Output the [x, y] coordinate of the center of the cell containing the given text.  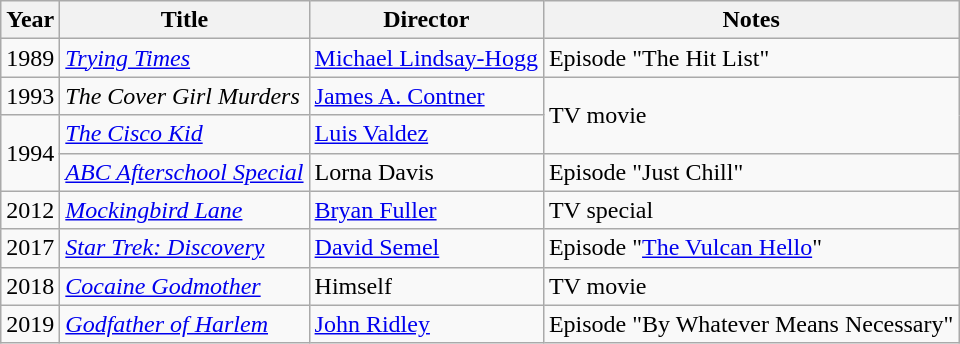
David Semel [426, 248]
The Cover Girl Murders [184, 96]
Trying Times [184, 58]
Luis Valdez [426, 134]
The Cisco Kid [184, 134]
1993 [30, 96]
Godfather of Harlem [184, 324]
2019 [30, 324]
John Ridley [426, 324]
Title [184, 20]
Bryan Fuller [426, 210]
Episode "By Whatever Means Necessary" [750, 324]
Mockingbird Lane [184, 210]
Michael Lindsay-Hogg [426, 58]
Lorna Davis [426, 172]
TV special [750, 210]
Episode "The Vulcan Hello" [750, 248]
Episode "The Hit List" [750, 58]
1994 [30, 153]
2017 [30, 248]
James A. Contner [426, 96]
2018 [30, 286]
1989 [30, 58]
Himself [426, 286]
ABC Afterschool Special [184, 172]
Director [426, 20]
Year [30, 20]
Cocaine Godmother [184, 286]
2012 [30, 210]
Episode "Just Chill" [750, 172]
Notes [750, 20]
Star Trek: Discovery [184, 248]
